Return [X, Y] of the center of cell containing provided text 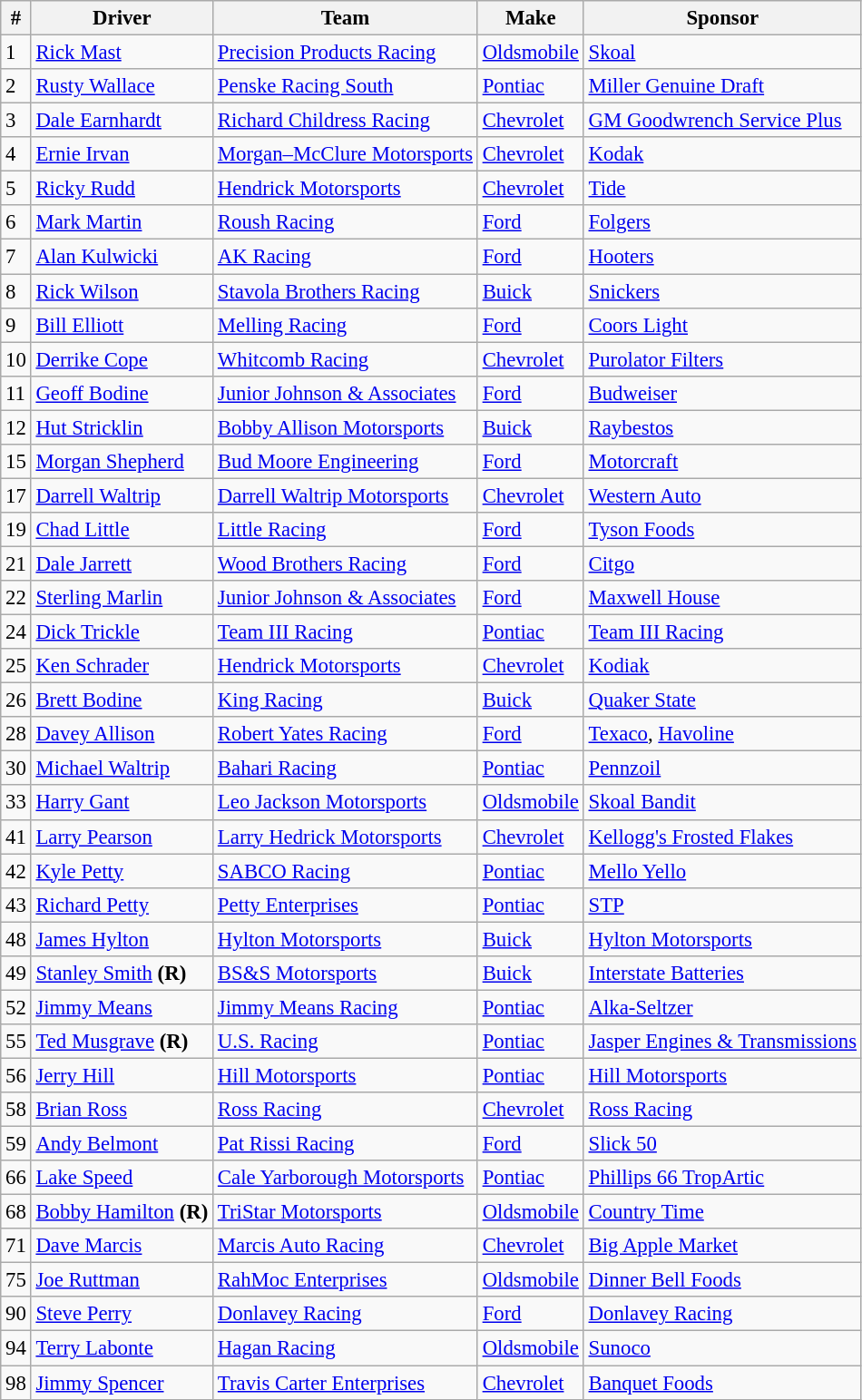
# [16, 18]
Banquet Foods [722, 1383]
Chad Little [122, 530]
Richard Childress Racing [346, 121]
26 [16, 700]
28 [16, 734]
42 [16, 871]
Marcis Auto Racing [346, 1246]
Sunoco [722, 1348]
Citgo [722, 563]
7 [16, 257]
4 [16, 154]
Folgers [722, 222]
Ted Musgrave (R) [122, 1042]
Purolator Filters [722, 359]
Jimmy Spencer [122, 1383]
33 [16, 803]
Slick 50 [722, 1144]
AK Racing [346, 257]
22 [16, 598]
Tyson Foods [722, 530]
Team [346, 18]
9 [16, 325]
3 [16, 121]
Bud Moore Engineering [346, 462]
75 [16, 1280]
Dale Jarrett [122, 563]
Budweiser [722, 393]
Robert Yates Racing [346, 734]
58 [16, 1110]
Bahari Racing [346, 769]
Joe Ruttman [122, 1280]
19 [16, 530]
Tide [722, 189]
James Hylton [122, 939]
Hagan Racing [346, 1348]
5 [16, 189]
2 [16, 86]
Roush Racing [346, 222]
Richard Petty [122, 905]
Kodak [722, 154]
Jimmy Means Racing [346, 1007]
BS&S Motorsports [346, 974]
Phillips 66 TropArtic [722, 1178]
21 [16, 563]
Quaker State [722, 700]
8 [16, 291]
94 [16, 1348]
11 [16, 393]
Miller Genuine Draft [722, 86]
Davey Allison [122, 734]
Morgan Shepherd [122, 462]
Dick Trickle [122, 632]
Morgan–McClure Motorsports [346, 154]
U.S. Racing [346, 1042]
Lake Speed [122, 1178]
Rick Wilson [122, 291]
Pennzoil [722, 769]
Dale Earnhardt [122, 121]
Whitcomb Racing [346, 359]
Larry Pearson [122, 837]
17 [16, 495]
Andy Belmont [122, 1144]
RahMoc Enterprises [346, 1280]
Mello Yello [722, 871]
Precision Products Racing [346, 53]
SABCO Racing [346, 871]
Bobby Hamilton (R) [122, 1212]
Wood Brothers Racing [346, 563]
Bobby Allison Motorsports [346, 427]
48 [16, 939]
66 [16, 1178]
Geoff Bodine [122, 393]
Hut Stricklin [122, 427]
Terry Labonte [122, 1348]
59 [16, 1144]
49 [16, 974]
10 [16, 359]
41 [16, 837]
52 [16, 1007]
Alka-Seltzer [722, 1007]
56 [16, 1075]
Petty Enterprises [346, 905]
Jimmy Means [122, 1007]
68 [16, 1212]
Motorcraft [722, 462]
King Racing [346, 700]
30 [16, 769]
Western Auto [722, 495]
1 [16, 53]
Penske Racing South [346, 86]
Pat Rissi Racing [346, 1144]
Stanley Smith (R) [122, 974]
55 [16, 1042]
Sponsor [722, 18]
Derrike Cope [122, 359]
Dave Marcis [122, 1246]
Cale Yarborough Motorsports [346, 1178]
15 [16, 462]
71 [16, 1246]
Hooters [722, 257]
Interstate Batteries [722, 974]
Bill Elliott [122, 325]
Snickers [722, 291]
Driver [122, 18]
Stavola Brothers Racing [346, 291]
Skoal [722, 53]
Raybestos [722, 427]
98 [16, 1383]
Melling Racing [346, 325]
43 [16, 905]
Kellogg's Frosted Flakes [722, 837]
Rick Mast [122, 53]
Ernie Irvan [122, 154]
Coors Light [722, 325]
Travis Carter Enterprises [346, 1383]
Kyle Petty [122, 871]
Rusty Wallace [122, 86]
Michael Waltrip [122, 769]
6 [16, 222]
12 [16, 427]
Country Time [722, 1212]
Maxwell House [722, 598]
Brett Bodine [122, 700]
90 [16, 1315]
24 [16, 632]
Harry Gant [122, 803]
Big Apple Market [722, 1246]
Darrell Waltrip Motorsports [346, 495]
TriStar Motorsports [346, 1212]
Little Racing [346, 530]
25 [16, 666]
Steve Perry [122, 1315]
Jerry Hill [122, 1075]
STP [722, 905]
Alan Kulwicki [122, 257]
Darrell Waltrip [122, 495]
Skoal Bandit [722, 803]
Ricky Rudd [122, 189]
Leo Jackson Motorsports [346, 803]
Ken Schrader [122, 666]
Mark Martin [122, 222]
GM Goodwrench Service Plus [722, 121]
Dinner Bell Foods [722, 1280]
Jasper Engines & Transmissions [722, 1042]
Texaco, Havoline [722, 734]
Brian Ross [122, 1110]
Larry Hedrick Motorsports [346, 837]
Make [530, 18]
Kodiak [722, 666]
Sterling Marlin [122, 598]
